Return the [x, y] coordinate for the center point of the cell that contains the specified text.  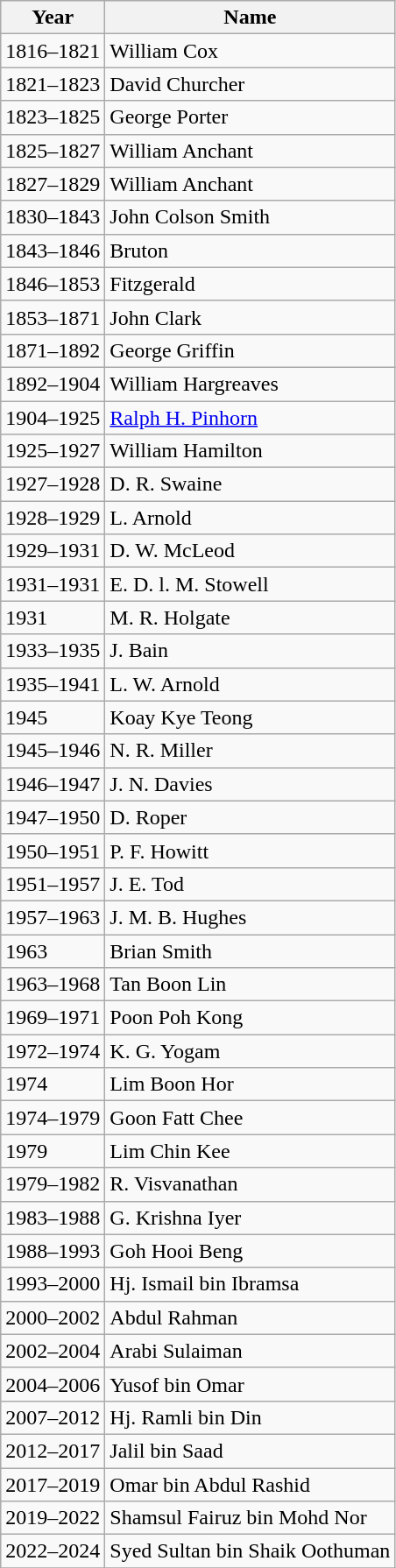
1904–1925 [53, 418]
1969–1971 [53, 1018]
1925–1927 [53, 451]
John Colson Smith [251, 217]
1947–1950 [53, 817]
1825–1827 [53, 151]
2019–2022 [53, 1518]
D. W. McLeod [251, 551]
1830–1843 [53, 217]
Goon Fatt Chee [251, 1118]
1846–1853 [53, 284]
1951–1957 [53, 884]
Tan Boon Lin [251, 985]
1963 [53, 950]
N. R. Miller [251, 751]
1972–1974 [53, 1051]
J. E. Tod [251, 884]
Goh Hooi Beng [251, 1251]
Lim Boon Hor [251, 1084]
1816–1821 [53, 51]
George Griffin [251, 350]
Arabi Sulaiman [251, 1351]
J. N. Davies [251, 784]
Ralph H. Pinhorn [251, 418]
P. F. Howitt [251, 851]
D. Roper [251, 817]
J. M. B. Hughes [251, 917]
William Hargreaves [251, 384]
1929–1931 [53, 551]
1821–1823 [53, 84]
Omar bin Abdul Rashid [251, 1485]
Name [251, 18]
1993–2000 [53, 1284]
J. Bain [251, 651]
1983–1988 [53, 1218]
1945 [53, 717]
Syed Sultan bin Shaik Oothuman [251, 1551]
1843–1846 [53, 251]
Koay Kye Teong [251, 717]
Bruton [251, 251]
Lim Chin Kee [251, 1151]
G. Krishna Iyer [251, 1218]
William Cox [251, 51]
1871–1892 [53, 350]
L. W. Arnold [251, 684]
Jalil bin Saad [251, 1451]
1946–1947 [53, 784]
1963–1968 [53, 985]
1935–1941 [53, 684]
1988–1993 [53, 1251]
Shamsul Fairuz bin Mohd Nor [251, 1518]
K. G. Yogam [251, 1051]
2007–2012 [53, 1417]
1823–1825 [53, 117]
1853–1871 [53, 317]
Fitzgerald [251, 284]
Year [53, 18]
Hj. Ramli bin Din [251, 1417]
1950–1951 [53, 851]
1979–1982 [53, 1184]
R. Visvanathan [251, 1184]
Poon Poh Kong [251, 1018]
1974–1979 [53, 1118]
2002–2004 [53, 1351]
Yusof bin Omar [251, 1384]
Brian Smith [251, 950]
1931 [53, 618]
1931–1931 [53, 584]
2012–2017 [53, 1451]
David Churcher [251, 84]
1892–1904 [53, 384]
John Clark [251, 317]
Abdul Rahman [251, 1317]
1927–1928 [53, 484]
L. Arnold [251, 518]
1974 [53, 1084]
M. R. Holgate [251, 618]
1933–1935 [53, 651]
1928–1929 [53, 518]
William Hamilton [251, 451]
Hj. Ismail bin Ibramsa [251, 1284]
2000–2002 [53, 1317]
2022–2024 [53, 1551]
1979 [53, 1151]
1957–1963 [53, 917]
D. R. Swaine [251, 484]
1945–1946 [53, 751]
2004–2006 [53, 1384]
George Porter [251, 117]
2017–2019 [53, 1485]
E. D. l. M. Stowell [251, 584]
1827–1829 [53, 184]
